Provide the [X, Y] coordinate of the cell's center where the given text is located.  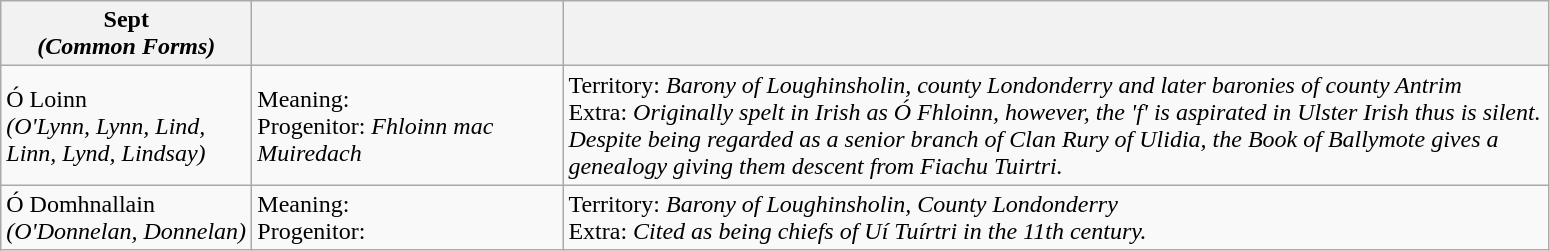
Territory: Barony of Loughinsholin, County LondonderryExtra: Cited as being chiefs of Uí Tuírtri in the 11th century. [1056, 218]
Meaning:Progenitor: Fhloinn mac Muiredach [408, 126]
Sept(Common Forms) [126, 34]
Ó Loinn(O'Lynn, Lynn, Lind, Linn, Lynd, Lindsay) [126, 126]
Ó Domhnallain(O'Donnelan, Donnelan) [126, 218]
Meaning:Progenitor: [408, 218]
